Find where the given text appears and provide that cell's center as [X, Y] coordinate. 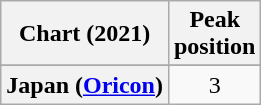
3 [214, 85]
Japan (Oricon) [85, 85]
Peakposition [214, 34]
Chart (2021) [85, 34]
